Search for the cell housing the specified text and yield its [X, Y] center coordinate. 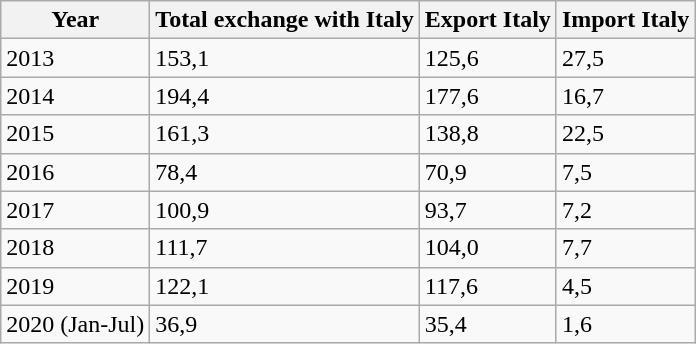
161,3 [285, 134]
93,7 [488, 210]
78,4 [285, 172]
2020 (Jan-Jul) [76, 324]
7,7 [625, 248]
4,5 [625, 286]
194,4 [285, 96]
2017 [76, 210]
Import Italy [625, 20]
2013 [76, 58]
138,8 [488, 134]
Total exchange with Italy [285, 20]
7,2 [625, 210]
2018 [76, 248]
111,7 [285, 248]
125,6 [488, 58]
Year [76, 20]
104,0 [488, 248]
7,5 [625, 172]
177,6 [488, 96]
35,4 [488, 324]
22,5 [625, 134]
2016 [76, 172]
2019 [76, 286]
1,6 [625, 324]
16,7 [625, 96]
2015 [76, 134]
100,9 [285, 210]
27,5 [625, 58]
2014 [76, 96]
153,1 [285, 58]
Export Italy [488, 20]
70,9 [488, 172]
122,1 [285, 286]
36,9 [285, 324]
117,6 [488, 286]
